Scan for the cell matching the given text and deliver its [x, y] coordinate at center. 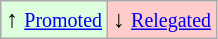
↓ Relegated [162, 20]
↑ Promoted [54, 20]
